Extract the [x, y] coordinate from the center of the cell holding the provided text.  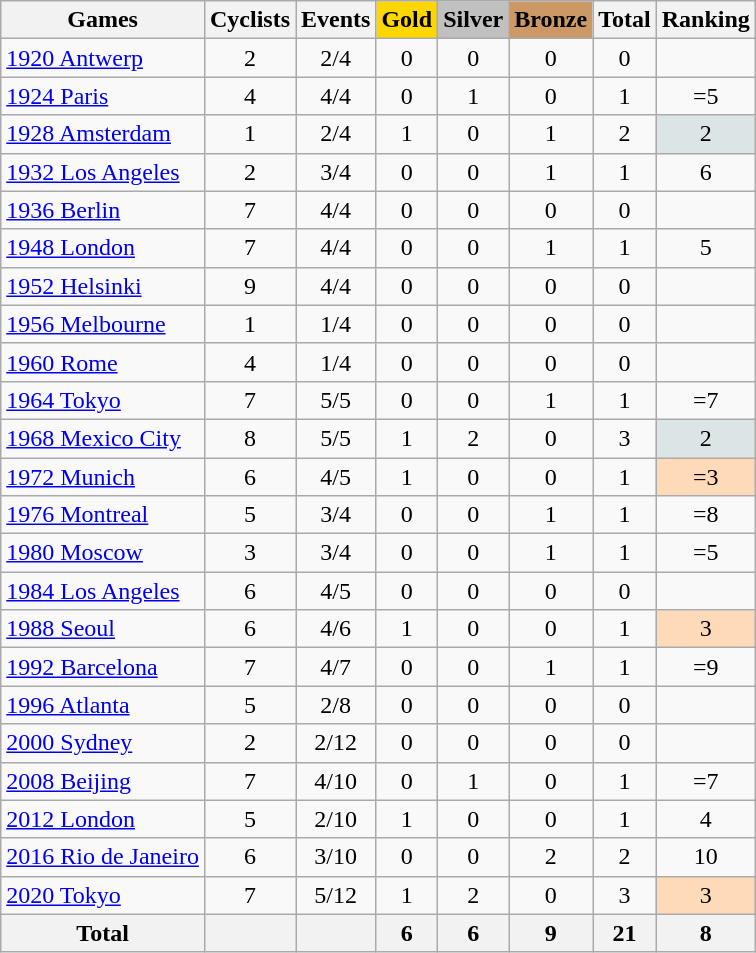
1972 Munich [103, 477]
Cyclists [250, 20]
21 [625, 933]
4/6 [336, 629]
10 [706, 857]
=8 [706, 515]
5/12 [336, 895]
2012 London [103, 819]
1932 Los Angeles [103, 172]
1960 Rome [103, 362]
Silver [474, 20]
=9 [706, 667]
2/8 [336, 705]
1992 Barcelona [103, 667]
4/10 [336, 781]
Ranking [706, 20]
2/10 [336, 819]
3/10 [336, 857]
4/7 [336, 667]
Events [336, 20]
1952 Helsinki [103, 286]
1976 Montreal [103, 515]
2000 Sydney [103, 743]
1924 Paris [103, 96]
2020 Tokyo [103, 895]
2/12 [336, 743]
1984 Los Angeles [103, 591]
1928 Amsterdam [103, 134]
=3 [706, 477]
1968 Mexico City [103, 438]
2016 Rio de Janeiro [103, 857]
1936 Berlin [103, 210]
1956 Melbourne [103, 324]
1996 Atlanta [103, 705]
2008 Beijing [103, 781]
1920 Antwerp [103, 58]
Games [103, 20]
Bronze [551, 20]
1948 London [103, 248]
1964 Tokyo [103, 400]
1988 Seoul [103, 629]
1980 Moscow [103, 553]
Gold [407, 20]
